Detect which cell encompasses the target text, then output its [x, y] center coordinate. 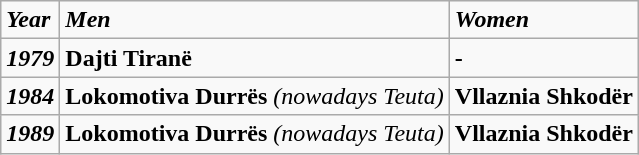
1979 [30, 58]
Dajti Tiranë [255, 58]
1989 [30, 134]
- [544, 58]
Year [30, 20]
Men [255, 20]
Women [544, 20]
1984 [30, 96]
